Pinpoint the cell where the given text exists, returning its (x, y) midpoint coordinate. 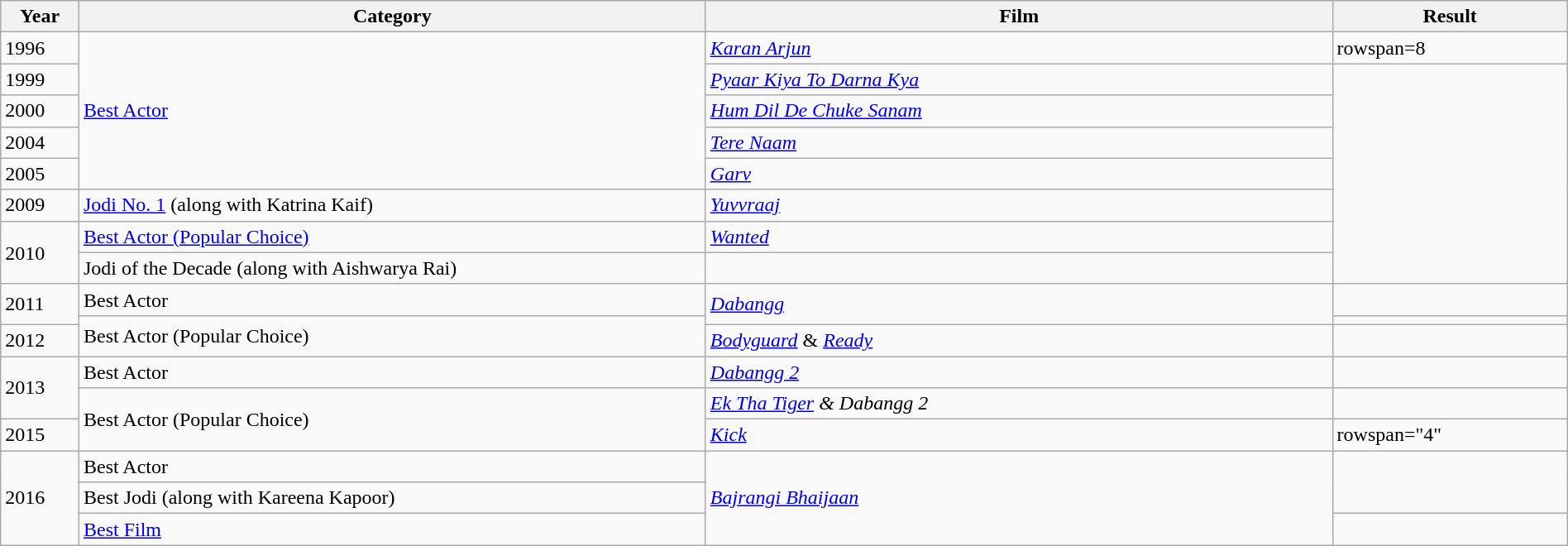
Dabangg 2 (1019, 371)
Wanted (1019, 237)
Tere Naam (1019, 142)
Bodyguard & Ready (1019, 340)
2011 (40, 304)
Jodi of the Decade (along with Aishwarya Rai) (392, 268)
1999 (40, 79)
2009 (40, 205)
Kick (1019, 435)
Film (1019, 17)
2000 (40, 111)
2005 (40, 174)
Jodi No. 1 (along with Katrina Kaif) (392, 205)
Garv (1019, 174)
2010 (40, 252)
1996 (40, 48)
Category (392, 17)
2004 (40, 142)
Dabangg (1019, 304)
Karan Arjun (1019, 48)
Yuvvraaj (1019, 205)
Pyaar Kiya To Darna Kya (1019, 79)
2013 (40, 387)
Best Jodi (along with Kareena Kapoor) (392, 498)
Bajrangi Bhaijaan (1019, 498)
2016 (40, 498)
Year (40, 17)
Ek Tha Tiger & Dabangg 2 (1019, 404)
rowspan=8 (1450, 48)
2012 (40, 340)
Best Film (392, 529)
Result (1450, 17)
2015 (40, 435)
rowspan="4" (1450, 435)
Hum Dil De Chuke Sanam (1019, 111)
